Extract the [X, Y] coordinate from the center of the cell holding the provided text.  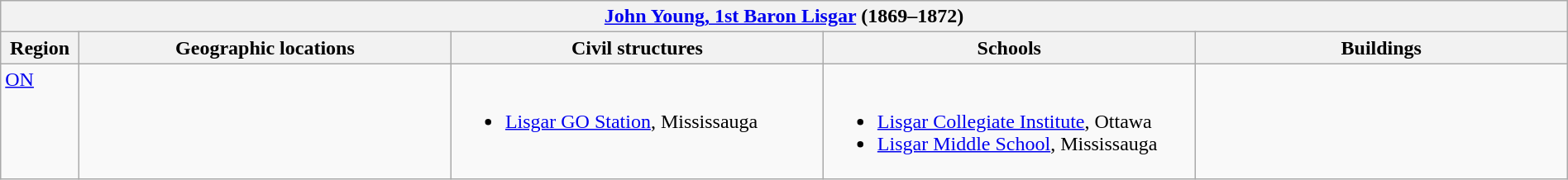
ON [40, 121]
Lisgar Collegiate Institute, OttawaLisgar Middle School, Mississauga [1009, 121]
Geographic locations [265, 48]
Region [40, 48]
Buildings [1381, 48]
Lisgar GO Station, Mississauga [637, 121]
Civil structures [637, 48]
John Young, 1st Baron Lisgar (1869–1872) [784, 17]
Schools [1009, 48]
